From the cell containing the given text, extract its center point as [X, Y] coordinate. 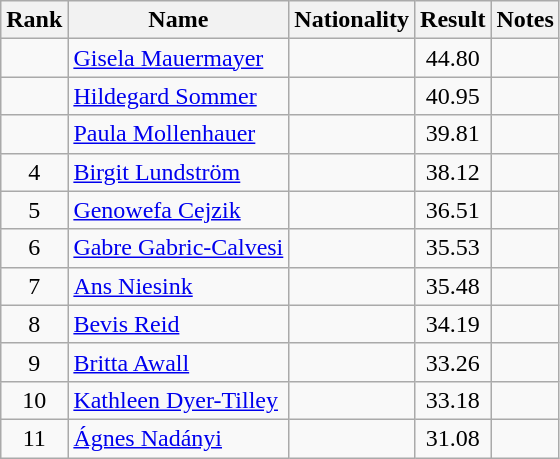
35.53 [453, 248]
33.18 [453, 400]
36.51 [453, 210]
40.95 [453, 96]
Rank [34, 20]
Genowefa Cejzik [178, 210]
4 [34, 172]
Gabre Gabric-Calvesi [178, 248]
9 [34, 362]
Kathleen Dyer-Tilley [178, 400]
Hildegard Sommer [178, 96]
33.26 [453, 362]
Ágnes Nadányi [178, 438]
38.12 [453, 172]
Birgit Lundström [178, 172]
44.80 [453, 58]
Bevis Reid [178, 324]
39.81 [453, 134]
Paula Mollenhauer [178, 134]
Result [453, 20]
11 [34, 438]
34.19 [453, 324]
6 [34, 248]
10 [34, 400]
8 [34, 324]
35.48 [453, 286]
7 [34, 286]
Notes [525, 20]
Britta Awall [178, 362]
Name [178, 20]
31.08 [453, 438]
Nationality [352, 20]
5 [34, 210]
Gisela Mauermayer [178, 58]
Ans Niesink [178, 286]
